Return [x, y] of the center of cell containing provided text 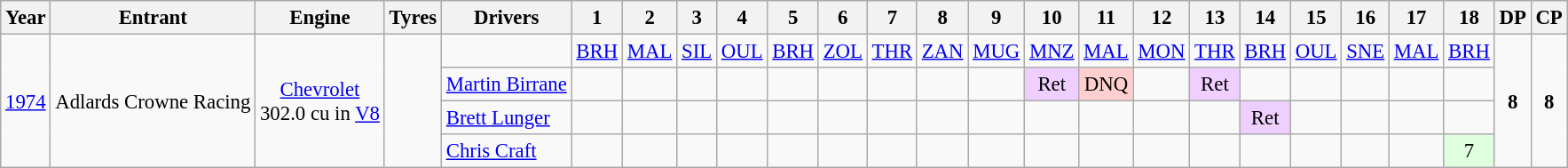
DNQ [1106, 84]
16 [1366, 18]
4 [742, 18]
1974 [26, 101]
ZAN [942, 52]
Engine [320, 18]
Entrant [153, 18]
Drivers [506, 18]
17 [1416, 18]
MUG [997, 52]
5 [793, 18]
9 [997, 18]
Brett Lunger [506, 118]
14 [1265, 18]
12 [1162, 18]
1 [596, 18]
DP [1512, 18]
ZOL [843, 52]
3 [697, 18]
18 [1470, 18]
6 [843, 18]
Chevrolet 302.0 cu in V8 [320, 101]
Tyres [413, 18]
13 [1215, 18]
Martin Birrane [506, 84]
MON [1162, 52]
CP [1549, 18]
Year [26, 18]
SIL [697, 52]
Adlards Crowne Racing [153, 101]
SNE [1366, 52]
11 [1106, 18]
15 [1315, 18]
MNZ [1052, 52]
2 [650, 18]
Chris Craft [506, 151]
10 [1052, 18]
